Provide the (x, y) coordinate of the cell's center where the given text is located.  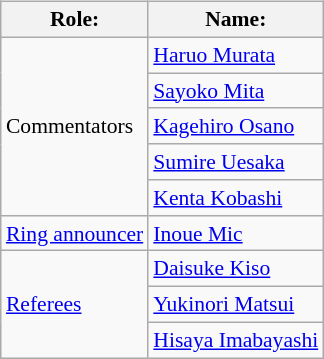
Kenta Kobashi (236, 198)
Haruo Murata (236, 55)
Referees (74, 304)
Kagehiro Osano (236, 126)
Sumire Uesaka (236, 162)
Ring announcer (74, 233)
Name: (236, 20)
Sayoko Mita (236, 91)
Yukinori Matsui (236, 305)
Inoue Mic (236, 233)
Commentators (74, 126)
Hisaya Imabayashi (236, 340)
Daisuke Kiso (236, 269)
Role: (74, 20)
